Determine the [X, Y] coordinate at the center of the cell enclosing the given text.  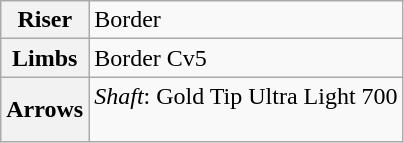
Limbs [45, 58]
Riser [45, 20]
Arrows [45, 110]
Shaft: Gold Tip Ultra Light 700 [246, 110]
Border [246, 20]
Border Cv5 [246, 58]
